Capture the cell that displays the provided text and extract its [X, Y] central coordinate. 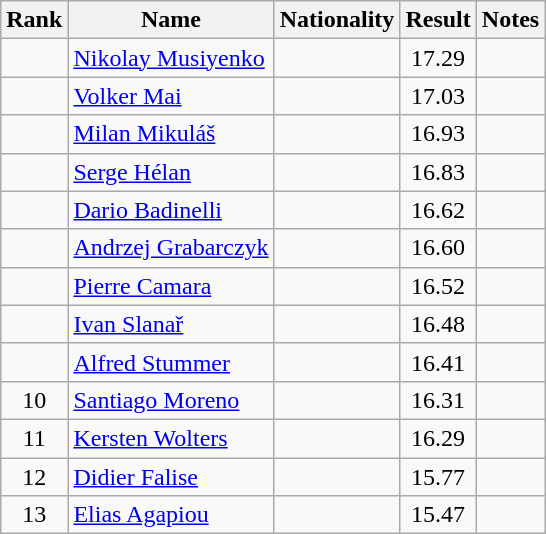
11 [34, 438]
16.60 [438, 248]
15.77 [438, 477]
Alfred Stummer [171, 362]
16.52 [438, 286]
16.29 [438, 438]
Pierre Camara [171, 286]
13 [34, 515]
16.31 [438, 400]
Result [438, 20]
Rank [34, 20]
16.83 [438, 172]
16.62 [438, 210]
Ivan Slanař [171, 324]
Notes [510, 20]
Andrzej Grabarczyk [171, 248]
Didier Falise [171, 477]
12 [34, 477]
Santiago Moreno [171, 400]
Name [171, 20]
16.93 [438, 134]
15.47 [438, 515]
Kersten Wolters [171, 438]
Nationality [337, 20]
Dario Badinelli [171, 210]
16.48 [438, 324]
Serge Hélan [171, 172]
17.03 [438, 96]
16.41 [438, 362]
Nikolay Musiyenko [171, 58]
Volker Mai [171, 96]
Milan Mikuláš [171, 134]
Elias Agapiou [171, 515]
17.29 [438, 58]
10 [34, 400]
